Pinpoint the cell where the given text exists, returning its [X, Y] midpoint coordinate. 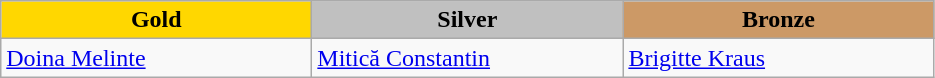
Doina Melinte [156, 58]
Gold [156, 20]
Mitică Constantin [468, 58]
Silver [468, 20]
Brigitte Kraus [778, 58]
Bronze [778, 20]
